Determine the [X, Y] coordinate at the center of the cell enclosing the given text.  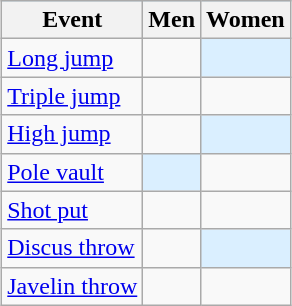
Long jump [72, 58]
High jump [72, 134]
Men [172, 20]
Triple jump [72, 96]
Event [72, 20]
Discus throw [72, 248]
Javelin throw [72, 286]
Pole vault [72, 172]
Women [246, 20]
Shot put [72, 210]
